Provide the (x, y) coordinate of the cell's center where the given text is located.  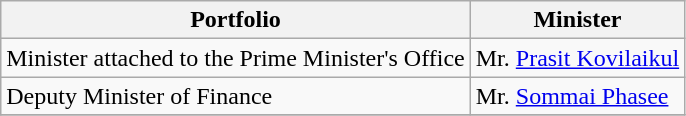
Mr. Sommai Phasee (577, 96)
Mr. Prasit Kovilaikul (577, 58)
Deputy Minister of Finance (236, 96)
Minister (577, 20)
Minister attached to the Prime Minister's Office (236, 58)
Portfolio (236, 20)
